Identify which cell holds the provided text, then report its (X, Y) central coordinate. 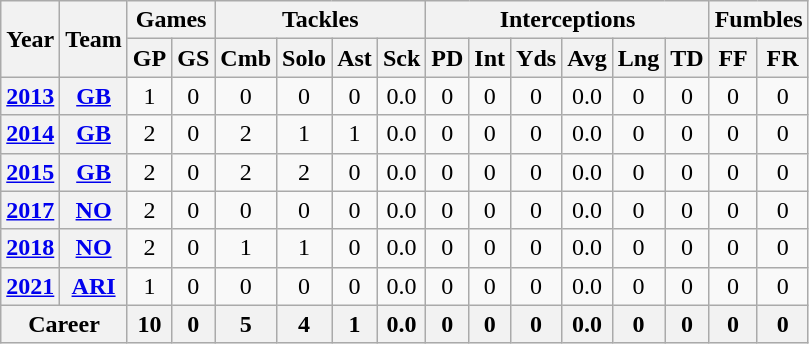
2015 (30, 172)
ARI (94, 286)
TD (687, 58)
FF (733, 58)
2014 (30, 134)
2021 (30, 286)
Tackles (320, 20)
Sck (401, 58)
Ast (355, 58)
Games (170, 20)
Solo (304, 58)
Yds (536, 58)
Team (94, 39)
2013 (30, 96)
PD (448, 58)
Avg (588, 58)
4 (304, 324)
5 (246, 324)
2017 (30, 210)
Lng (638, 58)
GP (149, 58)
10 (149, 324)
Year (30, 39)
Cmb (246, 58)
GS (194, 58)
2018 (30, 248)
FR (782, 58)
Int (490, 58)
Career (64, 324)
Interceptions (568, 20)
Fumbles (758, 20)
